Extract the [x, y] coordinate from the center of the cell holding the provided text.  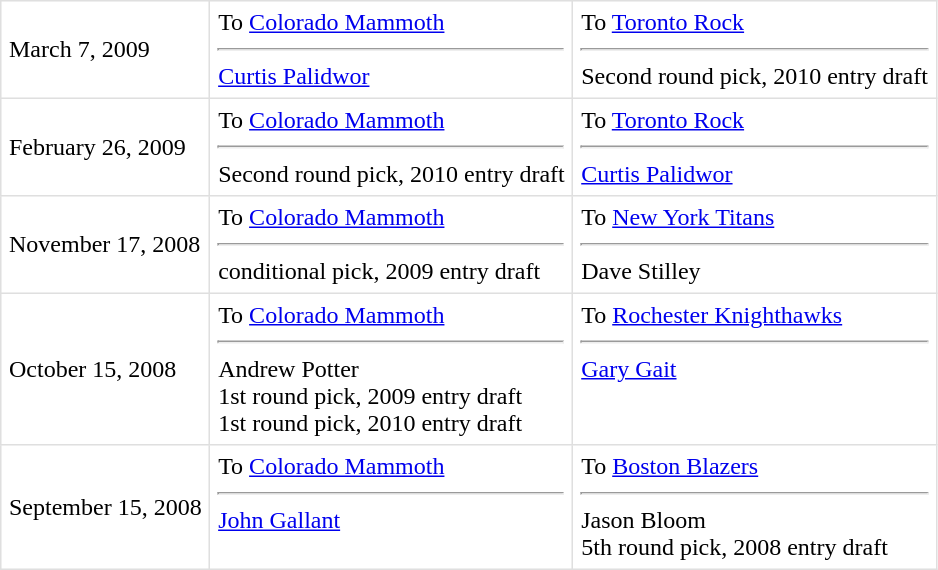
September 15, 2008 [106, 507]
To Colorado Mammoth Second round pick, 2010 entry draft [392, 147]
To Rochester KnighthawksGary Gait [754, 369]
To Colorado Mammoth conditional pick, 2009 entry draft [392, 245]
March 7, 2009 [106, 50]
To Toronto RockCurtis Palidwor [754, 147]
February 26, 2009 [106, 147]
To Boston Blazers Jason Bloom5th round pick, 2008 entry draft [754, 507]
November 17, 2008 [106, 245]
To Colorado MammothAndrew Potter1st round pick, 2009 entry draft1st round pick, 2010 entry draft [392, 369]
To New York TitansDave Stilley [754, 245]
To Colorado MammothCurtis Palidwor [392, 50]
October 15, 2008 [106, 369]
To Toronto Rock Second round pick, 2010 entry draft [754, 50]
To Colorado MammothJohn Gallant [392, 507]
